Capture the cell that displays the provided text and extract its [X, Y] central coordinate. 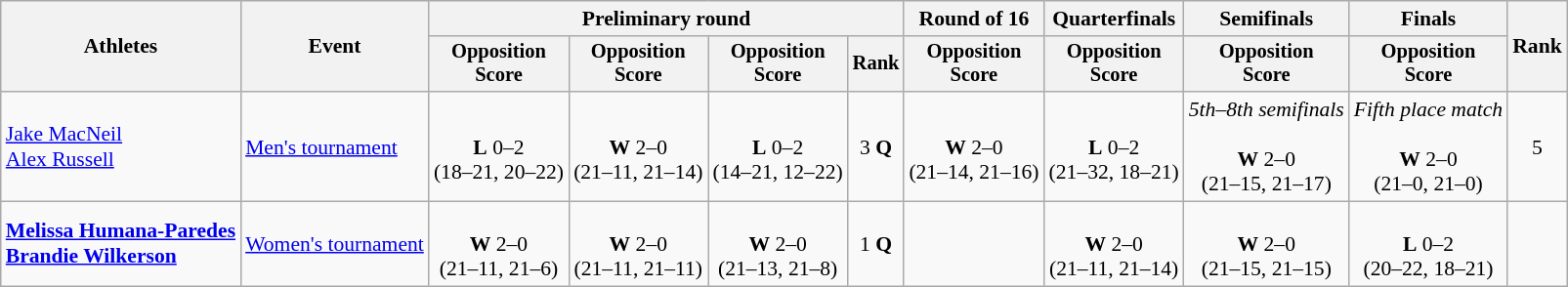
Women's tournament [334, 244]
Finals [1428, 19]
Event [334, 47]
Melissa Humana-ParedesBrandie Wilkerson [121, 244]
W 2–0(21–14, 21–16) [973, 146]
Fifth place matchW 2–0 (21–0, 21–0) [1428, 146]
5th–8th semifinalsW 2–0(21–15, 21–17) [1266, 146]
Round of 16 [973, 19]
Preliminary round [666, 19]
Quarterfinals [1114, 19]
L 0–2(20–22, 18–21) [1428, 244]
5 [1538, 146]
Men's tournament [334, 146]
Jake MacNeilAlex Russell [121, 146]
W 2–0(21–11, 21–11) [638, 244]
1 Q [876, 244]
W 2–0(21–13, 21–8) [778, 244]
3 Q [876, 146]
Semifinals [1266, 19]
L 0–2(21–32, 18–21) [1114, 146]
W 2–0(21–11, 21–6) [498, 244]
W 2–0(21–15, 21–15) [1266, 244]
L 0–2(14–21, 12–22) [778, 146]
L 0–2(18–21, 20–22) [498, 146]
Athletes [121, 47]
